Locate the cell with the specified text and output its (X, Y) center coordinate. 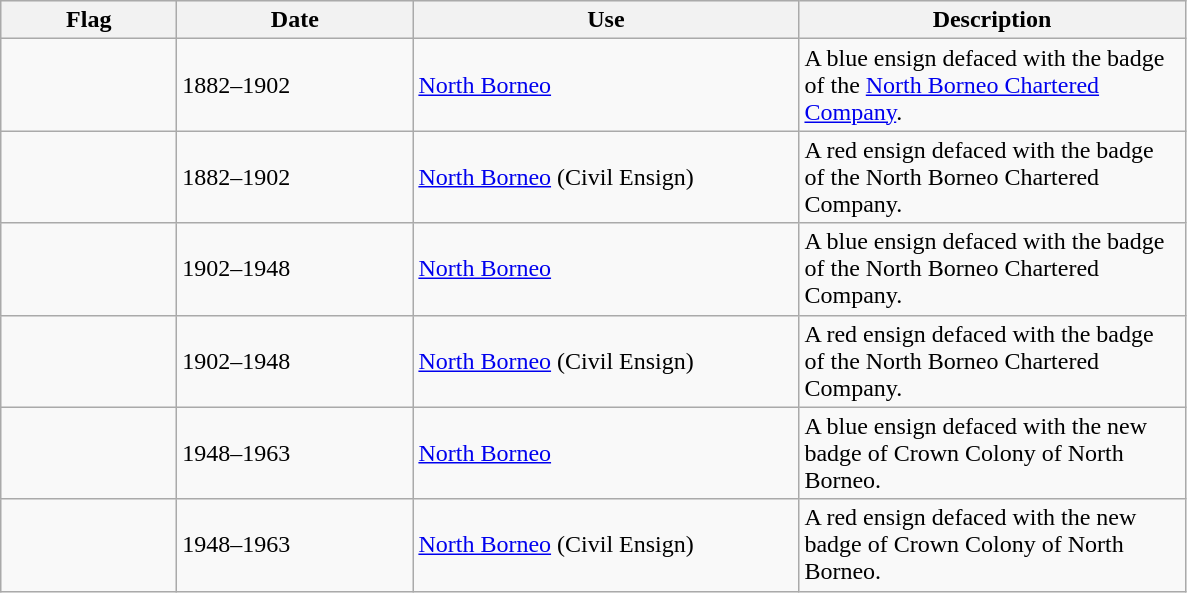
Flag (89, 20)
Use (606, 20)
A red ensign defaced with the new badge of Crown Colony of North Borneo. (992, 545)
Description (992, 20)
A blue ensign defaced with the new badge of Crown Colony of North Borneo. (992, 453)
Date (295, 20)
